Determine the (X, Y) coordinate at the center of the cell enclosing the given text.  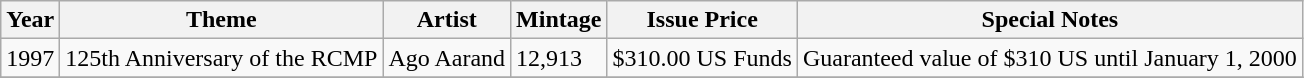
Artist (447, 20)
12,913 (559, 58)
1997 (30, 58)
Mintage (559, 20)
Year (30, 20)
Ago Aarand (447, 58)
Theme (222, 20)
Special Notes (1050, 20)
Issue Price (702, 20)
125th Anniversary of the RCMP (222, 58)
Guaranteed value of $310 US until January 1, 2000 (1050, 58)
$310.00 US Funds (702, 58)
